Find where the given text appears and provide that cell's center as [x, y] coordinate. 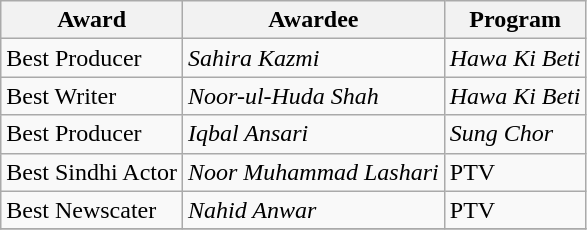
Sahira Kazmi [313, 58]
Nahid Anwar [313, 210]
Best Sindhi Actor [92, 172]
Noor-ul-Huda Shah [313, 96]
Best Writer [92, 96]
Awardee [313, 20]
Award [92, 20]
Program [515, 20]
Iqbal Ansari [313, 134]
Noor Muhammad Lashari [313, 172]
Sung Chor [515, 134]
Best Newscater [92, 210]
